Output the [X, Y] coordinate of the center of the cell containing the given text.  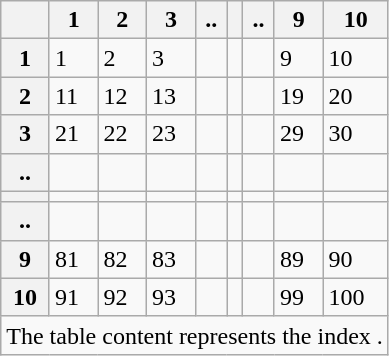
90 [356, 259]
13 [172, 96]
92 [122, 297]
81 [74, 259]
11 [74, 96]
30 [356, 134]
93 [172, 297]
23 [172, 134]
99 [298, 297]
The table content represents the index . [195, 335]
20 [356, 96]
91 [74, 297]
100 [356, 297]
29 [298, 134]
12 [122, 96]
82 [122, 259]
89 [298, 259]
22 [122, 134]
21 [74, 134]
19 [298, 96]
83 [172, 259]
